Scan for the cell matching the given text and deliver its (X, Y) coordinate at center. 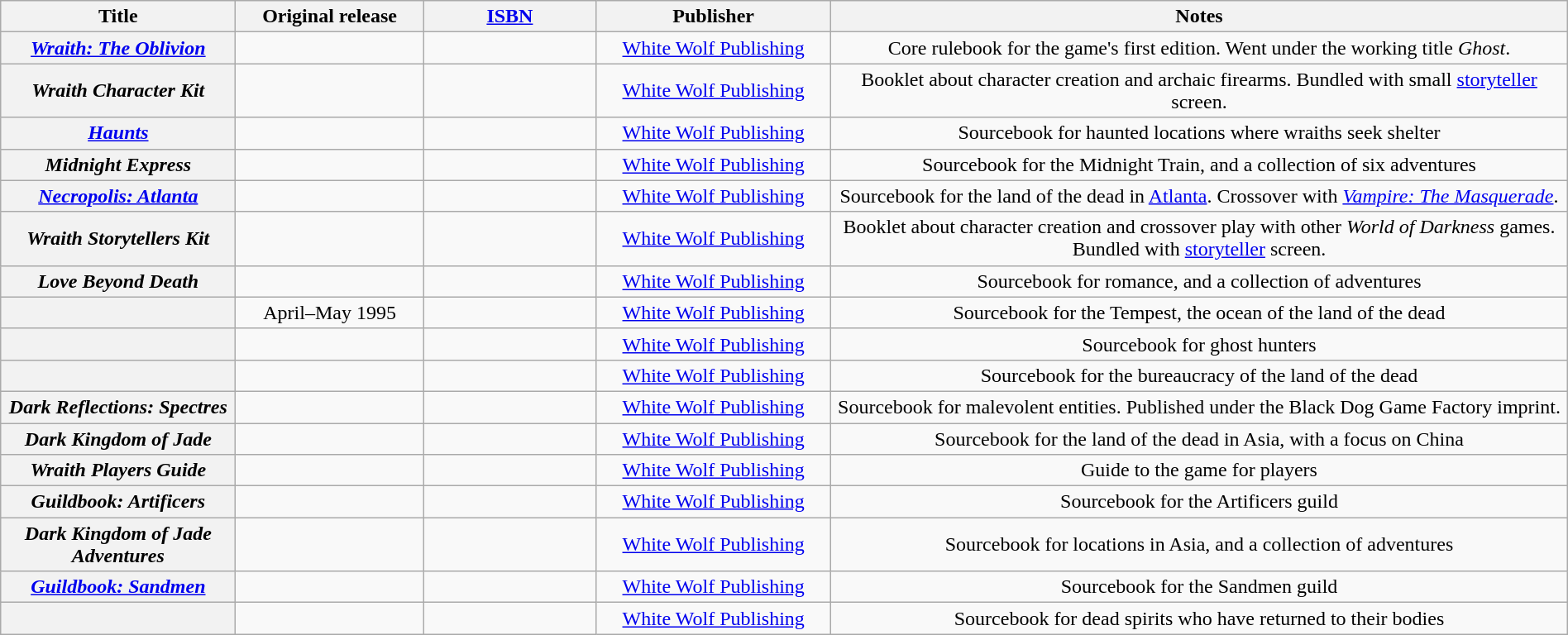
Sourcebook for locations in Asia, and a collection of adventures (1199, 544)
Guildbook: Artificers (118, 502)
Wraith Players Guide (118, 470)
Necropolis: Atlanta (118, 196)
Sourcebook for the Midnight Train, and a collection of six adventures (1199, 165)
Sourcebook for romance, and a collection of adventures (1199, 281)
Publisher (714, 17)
Sourcebook for the bureaucracy of the land of the dead (1199, 375)
Sourcebook for the land of the dead in Asia, with a focus on China (1199, 439)
Sourcebook for the Sandmen guild (1199, 587)
Booklet about character creation and archaic firearms. Bundled with small storyteller screen. (1199, 91)
Dark Kingdom of Jade (118, 439)
Booklet about character creation and crossover play with other World of Darkness games. Bundled with storyteller screen. (1199, 238)
Wraith Storytellers Kit (118, 238)
Sourcebook for ghost hunters (1199, 344)
Haunts (118, 133)
ISBN (509, 17)
Sourcebook for dead spirits who have returned to their bodies (1199, 618)
Wraith Character Kit (118, 91)
Core rulebook for the game's first edition. Went under the working title Ghost. (1199, 48)
Sourcebook for the Artificers guild (1199, 502)
Midnight Express (118, 165)
Sourcebook for the Tempest, the ocean of the land of the dead (1199, 313)
Dark Reflections: Spectres (118, 407)
Title (118, 17)
Sourcebook for the land of the dead in Atlanta. Crossover with Vampire: The Masquerade. (1199, 196)
Guide to the game for players (1199, 470)
Dark Kingdom of Jade Adventures (118, 544)
Guildbook: Sandmen (118, 587)
Wraith: The Oblivion (118, 48)
Sourcebook for malevolent entities. Published under the Black Dog Game Factory imprint. (1199, 407)
Sourcebook for haunted locations where wraiths seek shelter (1199, 133)
Original release (329, 17)
Notes (1199, 17)
April–May 1995 (329, 313)
Love Beyond Death (118, 281)
